Identify which cell holds the provided text, then report its [X, Y] central coordinate. 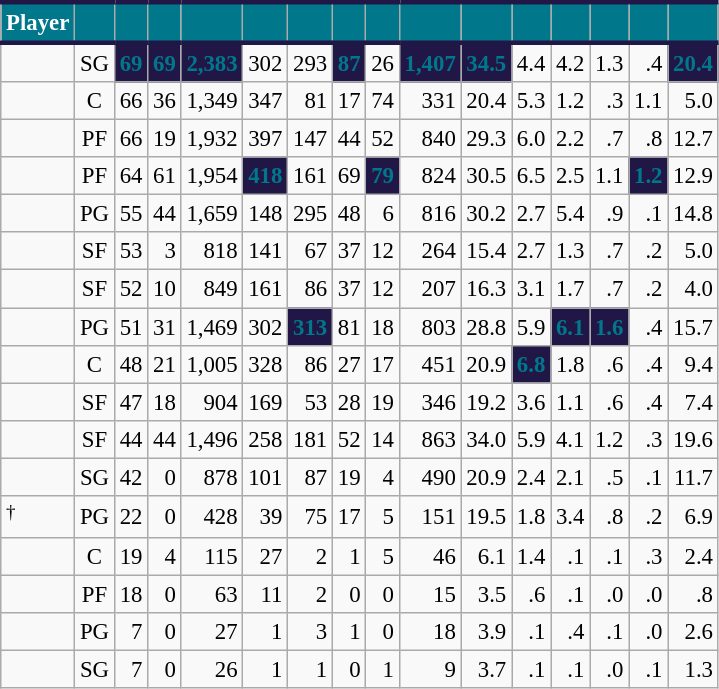
21 [164, 364]
849 [212, 289]
1,407 [430, 62]
3.9 [486, 632]
16.3 [486, 289]
207 [430, 289]
264 [430, 251]
169 [266, 402]
397 [266, 139]
4.2 [570, 62]
4.0 [693, 289]
† [38, 517]
39 [266, 517]
28.8 [486, 327]
6 [382, 214]
3.1 [532, 289]
328 [266, 364]
55 [130, 214]
Player [38, 22]
10 [164, 289]
1,932 [212, 139]
30.2 [486, 214]
2.5 [570, 176]
14 [382, 439]
31 [164, 327]
75 [310, 517]
258 [266, 439]
141 [266, 251]
1,005 [212, 364]
30.5 [486, 176]
42 [130, 477]
14.8 [693, 214]
313 [310, 327]
2.1 [570, 477]
3.4 [570, 517]
816 [430, 214]
9 [430, 670]
347 [266, 101]
331 [430, 101]
151 [430, 517]
904 [212, 402]
34.0 [486, 439]
878 [212, 477]
22 [130, 517]
19.2 [486, 402]
293 [310, 62]
46 [430, 557]
295 [310, 214]
28 [348, 402]
5.4 [570, 214]
4.1 [570, 439]
2,383 [212, 62]
1,469 [212, 327]
61 [164, 176]
1,496 [212, 439]
5.3 [532, 101]
4.4 [532, 62]
840 [430, 139]
6.0 [532, 139]
3.5 [486, 594]
1,349 [212, 101]
.5 [610, 477]
1.6 [610, 327]
64 [130, 176]
803 [430, 327]
11 [266, 594]
63 [212, 594]
6.5 [532, 176]
15.4 [486, 251]
29.3 [486, 139]
1.7 [570, 289]
19.5 [486, 517]
418 [266, 176]
11.7 [693, 477]
51 [130, 327]
3.6 [532, 402]
15 [430, 594]
3.7 [486, 670]
74 [382, 101]
1.4 [532, 557]
12.7 [693, 139]
34.5 [486, 62]
1,954 [212, 176]
19.6 [693, 439]
47 [130, 402]
7.4 [693, 402]
863 [430, 439]
2.2 [570, 139]
6.8 [532, 364]
9.4 [693, 364]
115 [212, 557]
824 [430, 176]
818 [212, 251]
67 [310, 251]
428 [212, 517]
15.7 [693, 327]
346 [430, 402]
181 [310, 439]
101 [266, 477]
147 [310, 139]
1,659 [212, 214]
451 [430, 364]
36 [164, 101]
12.9 [693, 176]
.9 [610, 214]
2.6 [693, 632]
490 [430, 477]
148 [266, 214]
79 [382, 176]
6.9 [693, 517]
